Detect which cell encompasses the target text, then output its [x, y] center coordinate. 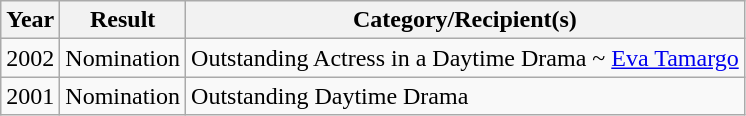
Category/Recipient(s) [466, 20]
2002 [30, 58]
Outstanding Actress in a Daytime Drama ~ Eva Tamargo [466, 58]
2001 [30, 96]
Year [30, 20]
Outstanding Daytime Drama [466, 96]
Result [123, 20]
